For the text-containing cell, return its midpoint in (X, Y) coordinate format. 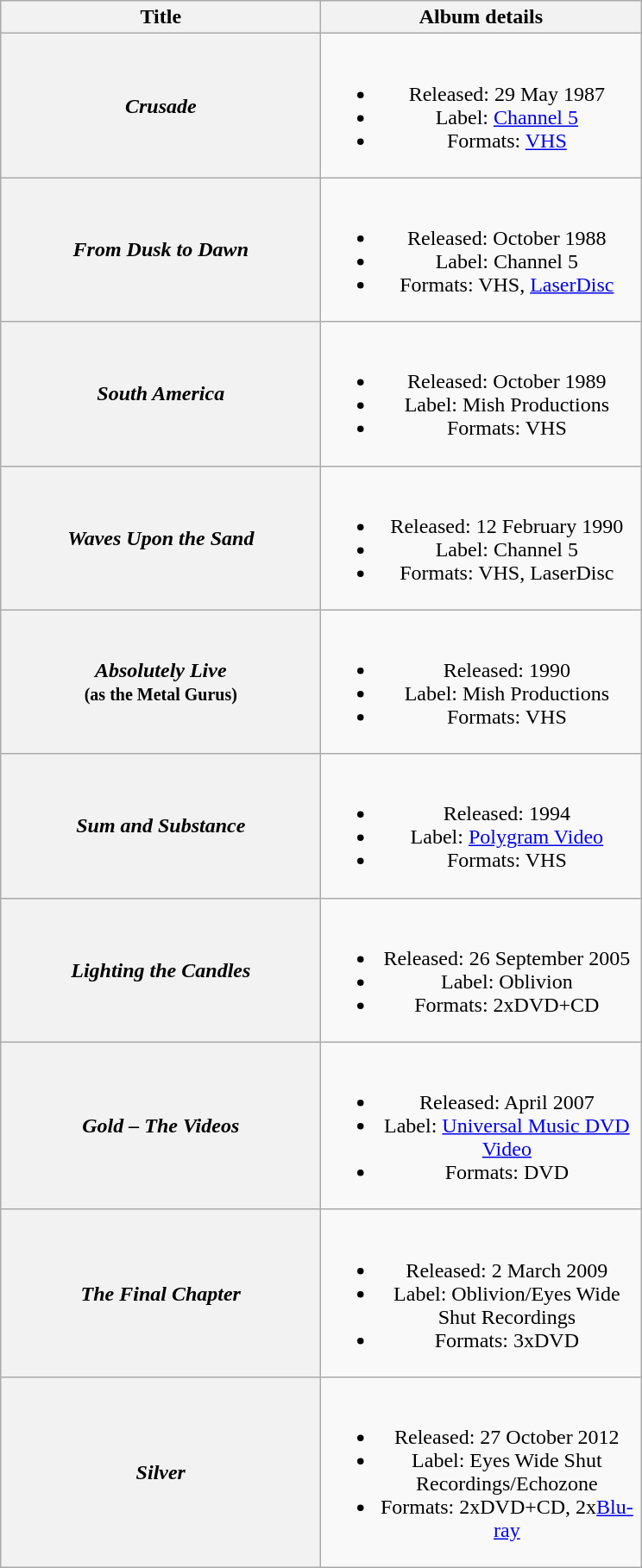
South America (160, 393)
Released: 2 March 2009Label: Oblivion/Eyes Wide Shut RecordingsFormats: 3xDVD (481, 1293)
Released: April 2007Label: Universal Music DVD VideoFormats: DVD (481, 1126)
Released: 29 May 1987Label: Channel 5Formats: VHS (481, 105)
Silver (160, 1471)
Waves Upon the Sand (160, 538)
Released: 1990Label: Mish ProductionsFormats: VHS (481, 681)
Album details (481, 17)
Gold – The Videos (160, 1126)
Released: 12 February 1990Label: Channel 5Formats: VHS, LaserDisc (481, 538)
Lighting the Candles (160, 969)
Released: 27 October 2012Label: Eyes Wide Shut Recordings/EchozoneFormats: 2xDVD+CD, 2xBlu-ray (481, 1471)
Released: October 1989Label: Mish ProductionsFormats: VHS (481, 393)
Released: 1994Label: Polygram VideoFormats: VHS (481, 826)
Title (160, 17)
Released: 26 September 2005Label: OblivionFormats: 2xDVD+CD (481, 969)
Absolutely Live(as the Metal Gurus) (160, 681)
Crusade (160, 105)
Sum and Substance (160, 826)
The Final Chapter (160, 1293)
Released: October 1988Label: Channel 5Formats: VHS, LaserDisc (481, 250)
From Dusk to Dawn (160, 250)
